Search for the cell housing the specified text and yield its (X, Y) center coordinate. 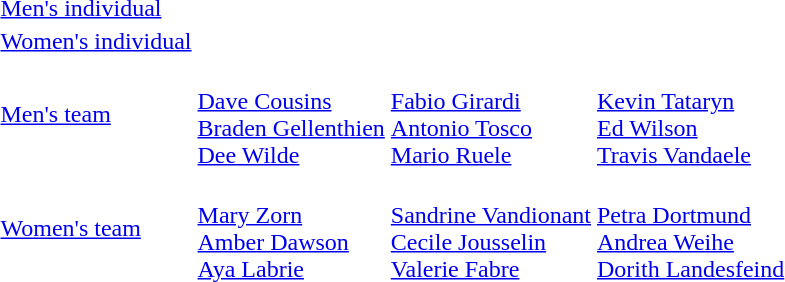
Fabio Girardi Antonio Tosco Mario Ruele (490, 114)
Dave Cousins Braden Gellenthien Dee Wilde (291, 114)
